Scan for the cell matching the given text and deliver its (x, y) coordinate at center. 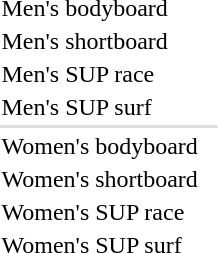
Women's bodyboard (100, 146)
Women's SUP race (100, 212)
Men's shortboard (100, 41)
Men's SUP race (100, 74)
Men's SUP surf (100, 107)
Women's shortboard (100, 179)
